For the text-containing cell, return its midpoint in (x, y) coordinate format. 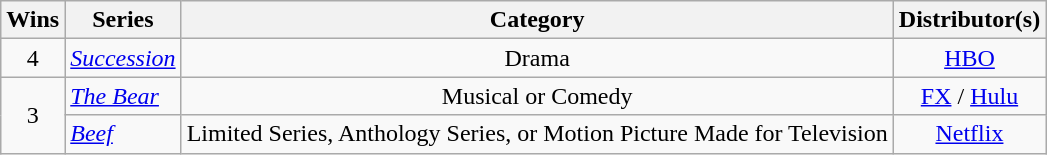
Series (123, 20)
Drama (537, 58)
Succession (123, 58)
Distributor(s) (969, 20)
3 (33, 115)
FX / Hulu (969, 96)
Netflix (969, 134)
Category (537, 20)
Musical or Comedy (537, 96)
Beef (123, 134)
The Bear (123, 96)
Limited Series, Anthology Series, or Motion Picture Made for Television (537, 134)
HBO (969, 58)
Wins (33, 20)
4 (33, 58)
